Search for the cell housing the specified text and yield its [x, y] center coordinate. 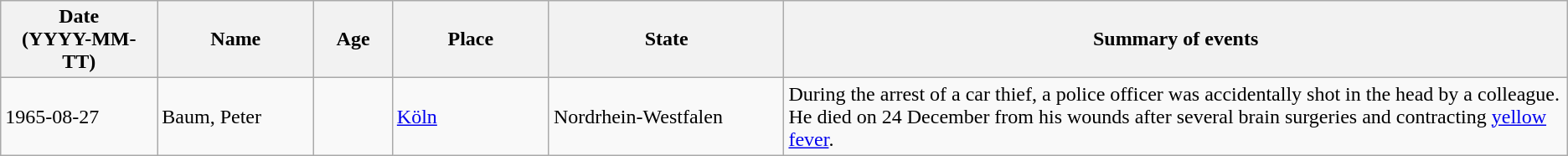
State [667, 39]
1965-08-27 [79, 117]
Köln [471, 117]
Summary of events [1176, 39]
Name [236, 39]
Nordrhein-Westfalen [667, 117]
Baum, Peter [236, 117]
Place [471, 39]
Date(YYYY-MM-TT) [79, 39]
Age [353, 39]
